Detect which cell encompasses the target text, then output its (x, y) center coordinate. 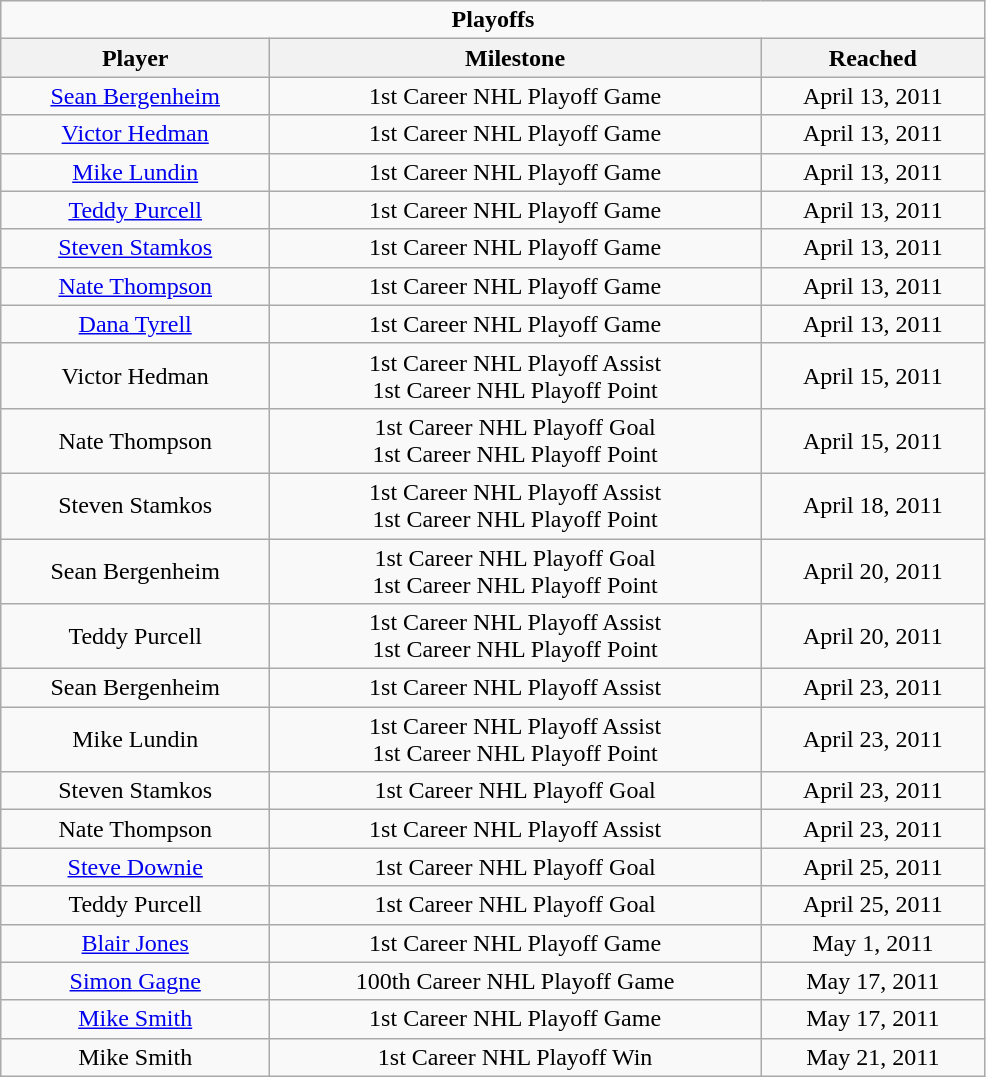
May 21, 2011 (872, 1057)
1st Career NHL Playoff Win (516, 1057)
Playoffs (493, 20)
Blair Jones (136, 943)
100th Career NHL Playoff Game (516, 981)
Steve Downie (136, 867)
Dana Tyrell (136, 324)
May 1, 2011 (872, 943)
Milestone (516, 58)
April 18, 2011 (872, 506)
Reached (872, 58)
Simon Gagne (136, 981)
Player (136, 58)
